Capture the cell that displays the provided text and extract its [X, Y] central coordinate. 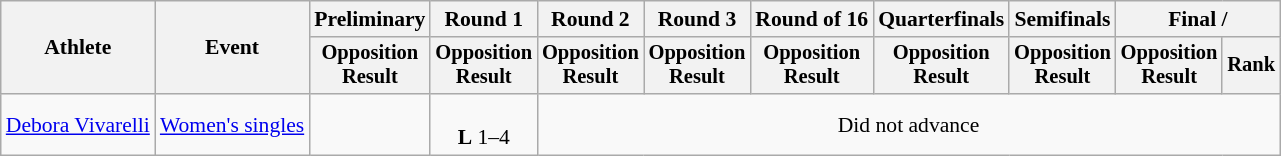
Debora Vivarelli [78, 124]
Women's singles [232, 124]
Event [232, 48]
Round 1 [484, 19]
Round of 16 [812, 19]
Round 2 [590, 19]
Final / [1198, 19]
Rank [1251, 66]
Athlete [78, 48]
L 1–4 [484, 124]
Semifinals [1062, 19]
Preliminary [370, 19]
Quarterfinals [941, 19]
Round 3 [698, 19]
Did not advance [908, 124]
